Extract the [x, y] coordinate from the center of the cell holding the provided text.  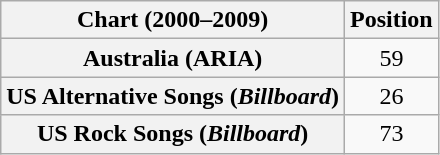
59 [392, 58]
Australia (ARIA) [173, 58]
Position [392, 20]
26 [392, 96]
73 [392, 134]
US Rock Songs (Billboard) [173, 134]
Chart (2000–2009) [173, 20]
US Alternative Songs (Billboard) [173, 96]
